Output the [x, y] coordinate of the center of the cell containing the given text.  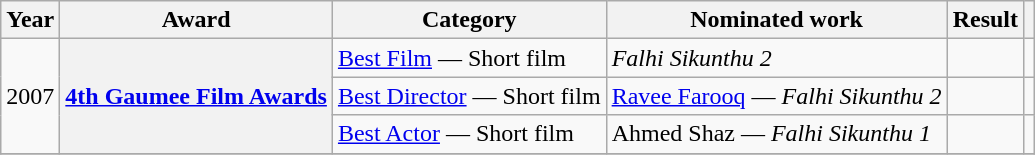
Ravee Farooq — Falhi Sikunthu 2 [776, 96]
Ahmed Shaz — Falhi Sikunthu 1 [776, 134]
Nominated work [776, 20]
Year [30, 20]
Award [196, 20]
Best Director — Short film [469, 96]
Best Film — Short film [469, 58]
Result [985, 20]
Best Actor — Short film [469, 134]
4th Gaumee Film Awards [196, 96]
2007 [30, 96]
Category [469, 20]
Falhi Sikunthu 2 [776, 58]
